Pinpoint the cell where the given text exists, returning its [X, Y] midpoint coordinate. 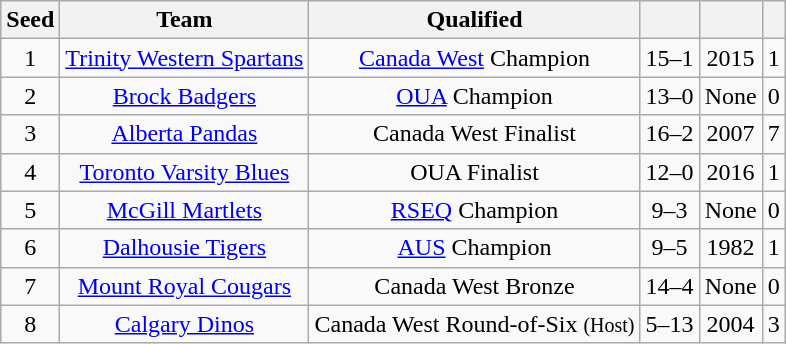
Canada West Round-of-Six (Host) [474, 324]
Trinity Western Spartans [184, 58]
4 [30, 172]
Team [184, 20]
2015 [730, 58]
Toronto Varsity Blues [184, 172]
15–1 [670, 58]
Alberta Pandas [184, 134]
9–5 [670, 248]
2007 [730, 134]
RSEQ Champion [474, 210]
Qualified [474, 20]
5–13 [670, 324]
6 [30, 248]
Seed [30, 20]
2016 [730, 172]
Calgary Dinos [184, 324]
Canada West Finalist [474, 134]
Canada West Bronze [474, 286]
14–4 [670, 286]
Brock Badgers [184, 96]
McGill Martlets [184, 210]
1982 [730, 248]
8 [30, 324]
2 [30, 96]
12–0 [670, 172]
9–3 [670, 210]
2004 [730, 324]
Mount Royal Cougars [184, 286]
OUA Champion [474, 96]
13–0 [670, 96]
AUS Champion [474, 248]
OUA Finalist [474, 172]
Canada West Champion [474, 58]
Dalhousie Tigers [184, 248]
5 [30, 210]
16–2 [670, 134]
